Pinpoint the cell where the given text exists, returning its [x, y] midpoint coordinate. 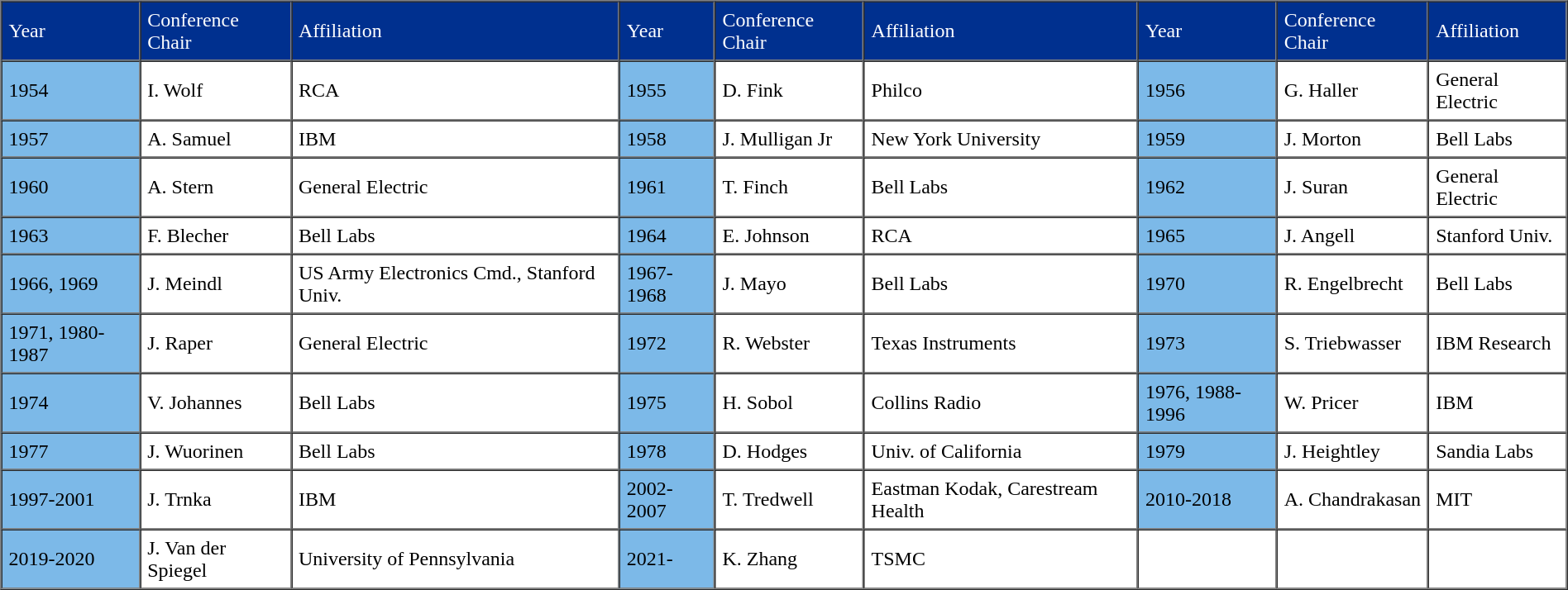
H. Sobol [789, 403]
TSMC [1001, 559]
T. Tredwell [789, 499]
V. Johannes [215, 403]
1957 [71, 139]
1977 [71, 451]
R. Engelbrecht [1353, 284]
J. Mulligan Jr [789, 139]
1997-2001 [71, 499]
1954 [71, 91]
1961 [667, 187]
2019-2020 [71, 559]
G. Haller [1353, 91]
1976, 1988-1996 [1207, 403]
A. Samuel [215, 139]
J. Heightley [1353, 451]
1970 [1207, 284]
J. Morton [1353, 139]
J. Meindl [215, 284]
A. Stern [215, 187]
D. Hodges [789, 451]
MIT [1497, 499]
1978 [667, 451]
Texas Instruments [1001, 344]
J. Raper [215, 344]
J. Angell [1353, 235]
Eastman Kodak, Carestream Health [1001, 499]
1963 [71, 235]
J. Suran [1353, 187]
Sandia Labs [1497, 451]
New York University [1001, 139]
1972 [667, 344]
1975 [667, 403]
1973 [1207, 344]
J. Wuorinen [215, 451]
J. Mayo [789, 284]
A. Chandrakasan [1353, 499]
Philco [1001, 91]
J. Van der Spiegel [215, 559]
S. Triebwasser [1353, 344]
1959 [1207, 139]
1979 [1207, 451]
D. Fink [789, 91]
1965 [1207, 235]
2021- [667, 559]
Univ. of California [1001, 451]
F. Blecher [215, 235]
1966, 1969 [71, 284]
IBM Research [1497, 344]
R. Webster [789, 344]
1964 [667, 235]
1958 [667, 139]
1955 [667, 91]
E. Johnson [789, 235]
1974 [71, 403]
US Army Electronics Cmd., Stanford Univ. [455, 284]
Collins Radio [1001, 403]
1962 [1207, 187]
1960 [71, 187]
Stanford Univ. [1497, 235]
W. Pricer [1353, 403]
1967-1968 [667, 284]
J. Trnka [215, 499]
K. Zhang [789, 559]
1956 [1207, 91]
1971, 1980-1987 [71, 344]
University of Pennsylvania [455, 559]
T. Finch [789, 187]
I. Wolf [215, 91]
2010-2018 [1207, 499]
2002-2007 [667, 499]
